Identify which cell holds the provided text, then report its [X, Y] central coordinate. 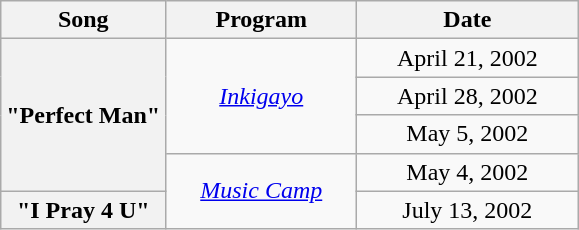
Program [262, 20]
Music Camp [262, 191]
April 28, 2002 [468, 96]
Date [468, 20]
April 21, 2002 [468, 58]
"I Pray 4 U" [84, 210]
"Perfect Man" [84, 115]
Inkigayo [262, 96]
May 4, 2002 [468, 172]
Song [84, 20]
July 13, 2002 [468, 210]
May 5, 2002 [468, 134]
